Find where the given text appears and provide that cell's center as [X, Y] coordinate. 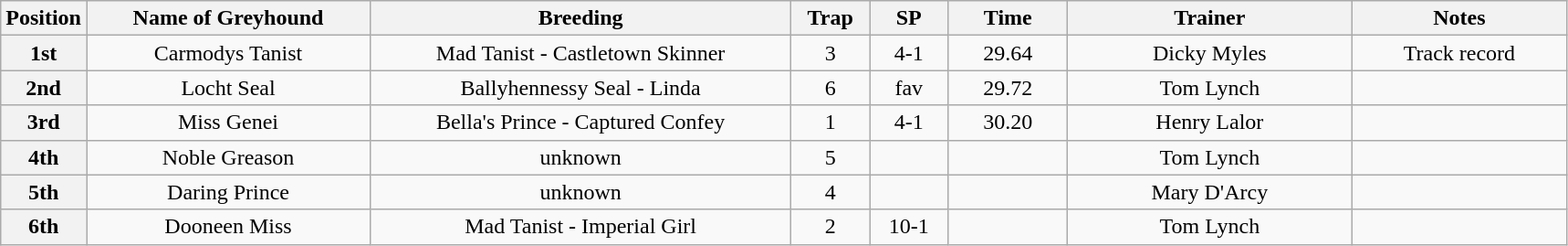
Time [1008, 18]
Henry Lalor [1210, 123]
Name of Greyhound [228, 18]
3 [831, 53]
3rd [44, 123]
5th [44, 192]
1 [831, 123]
Trainer [1210, 18]
Trap [831, 18]
30.20 [1008, 123]
Noble Greason [228, 157]
5 [831, 157]
1st [44, 53]
10-1 [909, 227]
Mad Tanist - Imperial Girl [580, 227]
SP [909, 18]
6 [831, 88]
Dooneen Miss [228, 227]
Ballyhennessy Seal - Linda [580, 88]
Carmodys Tanist [228, 53]
Miss Genei [228, 123]
4th [44, 157]
2 [831, 227]
Daring Prince [228, 192]
Notes [1459, 18]
Breeding [580, 18]
Track record [1459, 53]
Locht Seal [228, 88]
Bella's Prince - Captured Confey [580, 123]
fav [909, 88]
4 [831, 192]
2nd [44, 88]
Position [44, 18]
Mary D'Arcy [1210, 192]
29.64 [1008, 53]
29.72 [1008, 88]
6th [44, 227]
Mad Tanist - Castletown Skinner [580, 53]
Dicky Myles [1210, 53]
